Pinpoint the cell where the given text exists, returning its (x, y) midpoint coordinate. 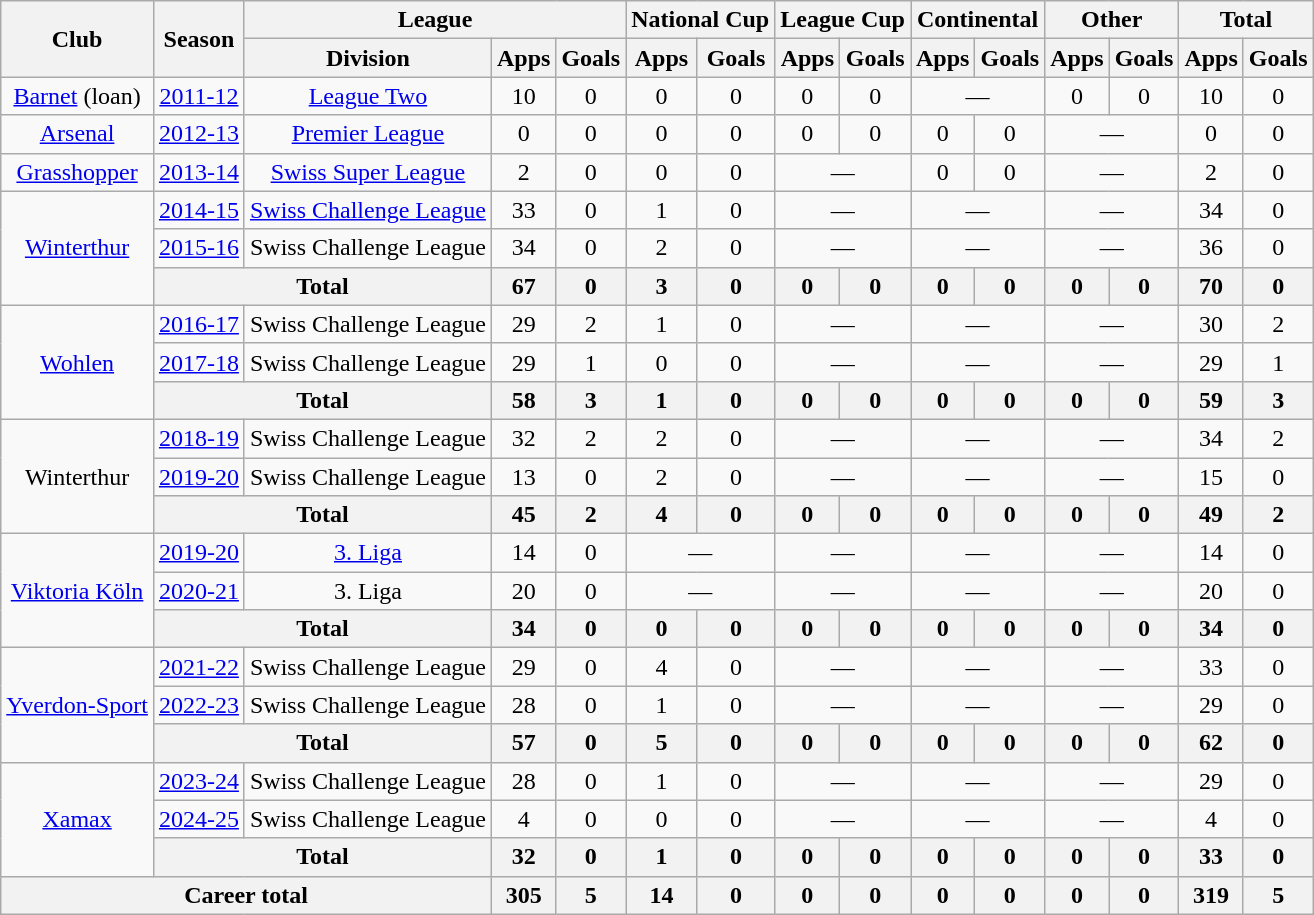
36 (1211, 248)
2016-17 (198, 324)
Division (368, 58)
2024-25 (198, 819)
League (434, 20)
2022-23 (198, 705)
2017-18 (198, 362)
League Cup (843, 20)
Yverdon-Sport (78, 705)
Viktoria Köln (78, 591)
2011-12 (198, 96)
13 (523, 477)
Continental (977, 20)
Other (1112, 20)
62 (1211, 743)
2014-15 (198, 210)
2012-13 (198, 134)
2018-19 (198, 438)
National Cup (700, 20)
49 (1211, 515)
League Two (368, 96)
57 (523, 743)
58 (523, 400)
2020-21 (198, 591)
70 (1211, 286)
67 (523, 286)
2013-14 (198, 172)
Season (198, 39)
Grasshopper (78, 172)
Club (78, 39)
2021-22 (198, 667)
Barnet (loan) (78, 96)
Wohlen (78, 362)
Xamax (78, 819)
30 (1211, 324)
Arsenal (78, 134)
Career total (246, 895)
Premier League (368, 134)
2015-16 (198, 248)
2023-24 (198, 781)
Swiss Super League (368, 172)
15 (1211, 477)
59 (1211, 400)
45 (523, 515)
319 (1211, 895)
305 (523, 895)
